Search for the cell housing the specified text and yield its (X, Y) center coordinate. 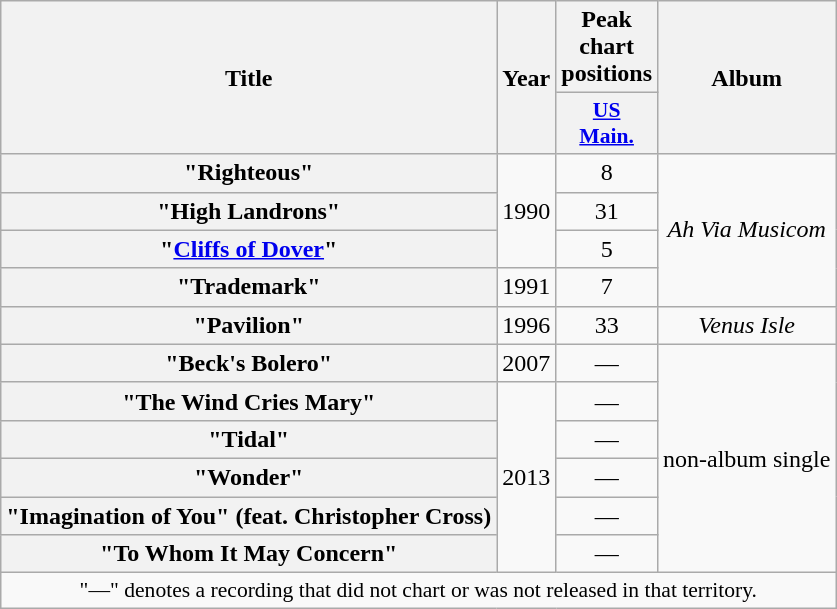
"—" denotes a recording that did not chart or was not released in that territory. (418, 591)
7 (607, 287)
1990 (526, 211)
Title (249, 78)
non-album single (747, 458)
"Wonder" (249, 477)
8 (607, 173)
"To Whom It May Concern" (249, 554)
"Righteous" (249, 173)
"Tidal" (249, 439)
"Cliffs of Dover" (249, 249)
31 (607, 211)
5 (607, 249)
Album (747, 78)
2013 (526, 477)
"Imagination of You" (feat. Christopher Cross) (249, 515)
Peak chart positions (607, 47)
"Trademark" (249, 287)
USMain. (607, 124)
"High Landrons" (249, 211)
1991 (526, 287)
Ah Via Musicom (747, 230)
33 (607, 325)
Year (526, 78)
"Pavilion" (249, 325)
Venus Isle (747, 325)
2007 (526, 363)
1996 (526, 325)
"The Wind Cries Mary" (249, 401)
"Beck's Bolero" (249, 363)
